Output the (x, y) coordinate of the center of the cell containing the given text.  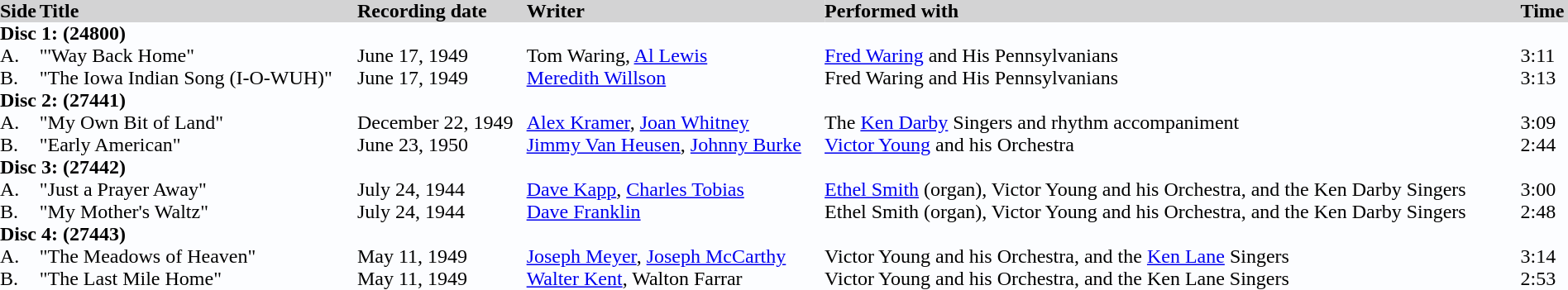
Jimmy Van Heusen, Johnny Burke (676, 145)
3:09 (1545, 122)
Tom Waring, Al Lewis (676, 56)
"The Last Mile Home" (198, 279)
Writer (676, 12)
"The Iowa Indian Song (I-O-WUH)" (198, 78)
3:13 (1545, 78)
2:48 (1545, 212)
2:44 (1545, 145)
Recording date (442, 12)
"Just a Prayer Away" (198, 190)
"My Mother's Waltz" (198, 212)
3:00 (1545, 190)
Performed with (1173, 12)
Disc 1: (24800) (761, 33)
Side (20, 12)
Disc 4: (27443) (761, 235)
Title (198, 12)
"My Own Bit of Land" (198, 122)
December 22, 1949 (442, 122)
Victor Young and his Orchestra (1173, 145)
Walter Kent, Walton Farrar (676, 279)
2:53 (1545, 279)
"The Meadows of Heaven" (198, 256)
Joseph Meyer, Joseph McCarthy (676, 256)
3:11 (1545, 56)
3:14 (1545, 256)
Disc 3: (27442) (761, 167)
June 23, 1950 (442, 145)
Alex Kramer, Joan Whitney (676, 122)
The Ken Darby Singers and rhythm accompaniment (1173, 122)
Time (1545, 12)
Dave Kapp, Charles Tobias (676, 190)
Meredith Willson (676, 78)
Disc 2: (27441) (761, 101)
Dave Franklin (676, 212)
"Early American" (198, 145)
"'Way Back Home" (198, 56)
